Return (x, y) of the center of cell containing provided text 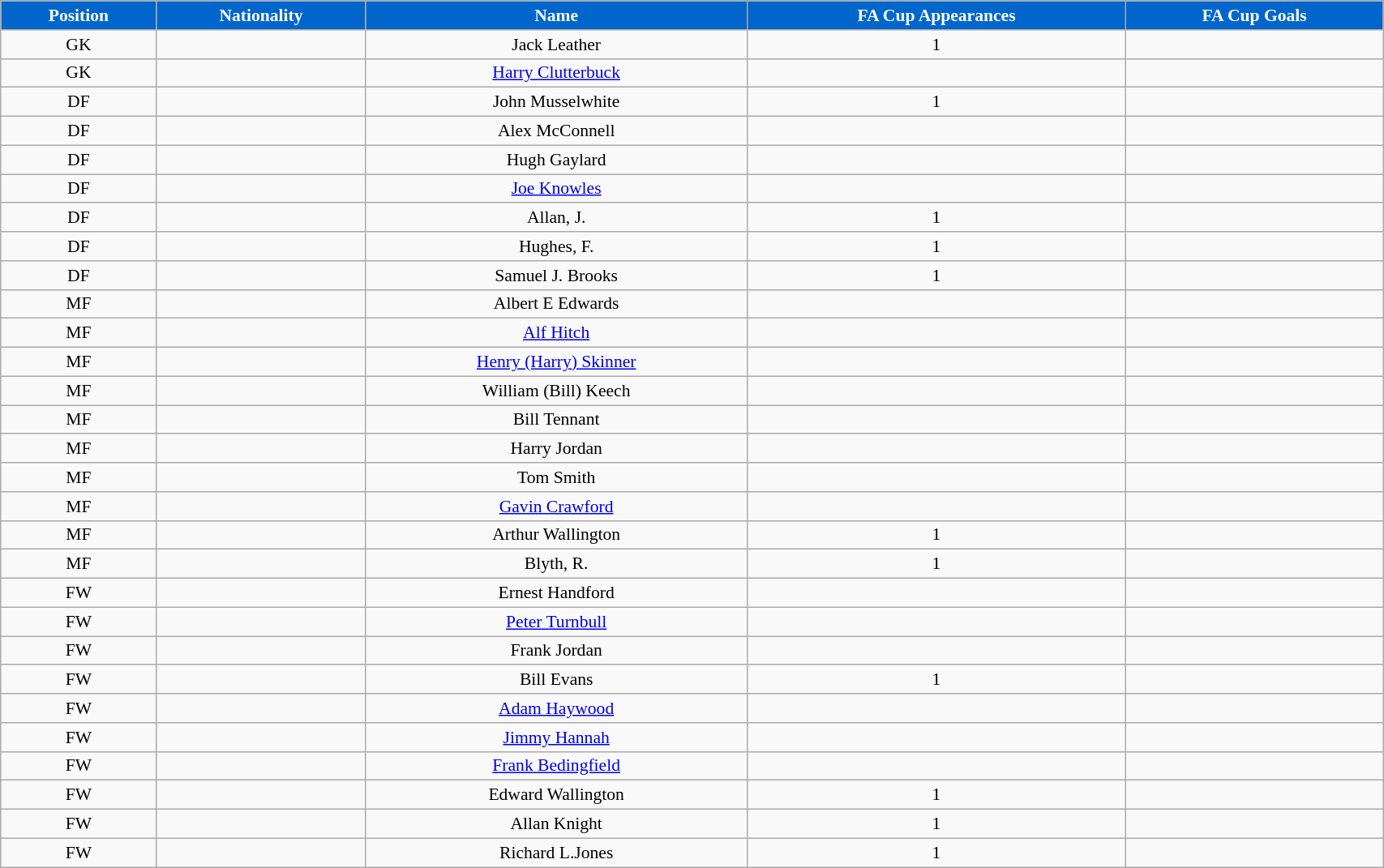
Alf Hitch (556, 333)
Bill Evans (556, 680)
Jack Leather (556, 45)
Harry Clutterbuck (556, 73)
Peter Turnbull (556, 622)
Henry (Harry) Skinner (556, 362)
Samuel J. Brooks (556, 276)
John Musselwhite (556, 102)
Position (79, 15)
Albert E Edwards (556, 304)
Allan Knight (556, 824)
Hughes, F. (556, 246)
Alex McConnell (556, 131)
Jimmy Hannah (556, 738)
Richard L.Jones (556, 853)
Name (556, 15)
Harry Jordan (556, 449)
FA Cup Goals (1255, 15)
Adam Haywood (556, 708)
Blyth, R. (556, 564)
Joe Knowles (556, 189)
Frank Jordan (556, 651)
Tom Smith (556, 477)
Allan, J. (556, 218)
Frank Bedingfield (556, 766)
Gavin Crawford (556, 507)
William (Bill) Keech (556, 391)
Arthur Wallington (556, 535)
Hugh Gaylard (556, 160)
Edward Wallington (556, 795)
Nationality (261, 15)
Ernest Handford (556, 593)
Bill Tennant (556, 420)
FA Cup Appearances (936, 15)
